Pinpoint the cell where the given text exists, returning its [x, y] midpoint coordinate. 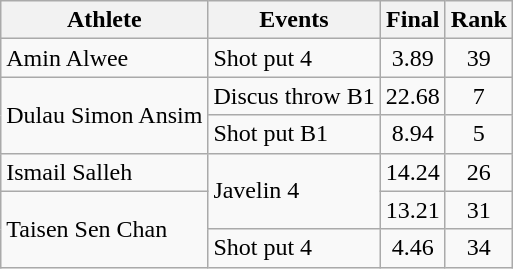
Javelin 4 [294, 191]
4.46 [412, 248]
Amin Alwee [104, 58]
Rank [478, 20]
13.21 [412, 210]
8.94 [412, 134]
7 [478, 96]
Athlete [104, 20]
22.68 [412, 96]
5 [478, 134]
Events [294, 20]
Dulau Simon Ansim [104, 115]
34 [478, 248]
Discus throw B1 [294, 96]
31 [478, 210]
39 [478, 58]
Taisen Sen Chan [104, 229]
26 [478, 172]
3.89 [412, 58]
Shot put B1 [294, 134]
Final [412, 20]
Ismail Salleh [104, 172]
14.24 [412, 172]
